Determine the (x, y) coordinate at the center of the cell enclosing the given text.  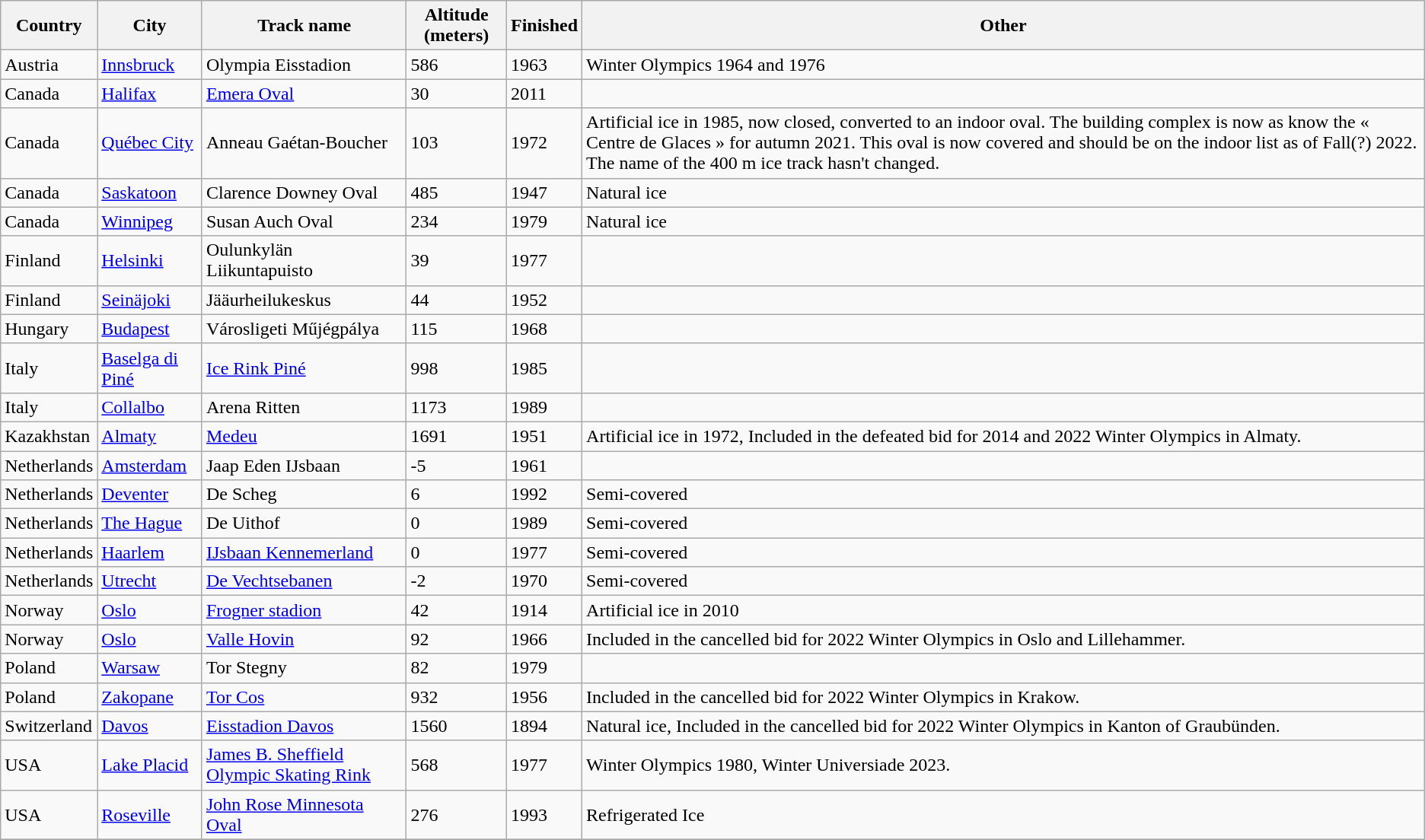
115 (457, 329)
Seinäjoki (150, 300)
586 (457, 65)
1992 (544, 495)
Budapest (150, 329)
Utrecht (150, 581)
Kazakhstan (49, 436)
Zakopane (150, 697)
Haarlem (150, 552)
Other (1003, 26)
Included in the cancelled bid for 2022 Winter Olympics in Krakow. (1003, 697)
Warsaw (150, 668)
Jaap Eden IJsbaan (304, 465)
James B. Sheffield Olympic Skating Rink (304, 765)
Halifax (150, 94)
Tor Cos (304, 697)
2011 (544, 94)
44 (457, 300)
Artificial ice in 2010 (1003, 610)
Winnipeg (150, 221)
John Rose Minnesota Oval (304, 814)
Clarence Downey Oval (304, 192)
Winter Olympics 1964 and 1976 (1003, 65)
Included in the cancelled bid for 2022 Winter Olympics in Oslo and Lillehammer. (1003, 639)
City (150, 26)
39 (457, 260)
Jääurheilukeskus (304, 300)
Track name (304, 26)
De Scheg (304, 495)
1972 (544, 143)
1951 (544, 436)
6 (457, 495)
Country (49, 26)
Hungary (49, 329)
Davos (150, 726)
Városligeti Műjégpálya (304, 329)
Switzerland (49, 726)
Medeu (304, 436)
932 (457, 697)
Olympia Eisstadion (304, 65)
Altitude (meters) (457, 26)
1691 (457, 436)
103 (457, 143)
1970 (544, 581)
Eisstadion Davos (304, 726)
Finished (544, 26)
Innsbruck (150, 65)
82 (457, 668)
Natural ice, Included in the cancelled bid for 2022 Winter Olympics in Kanton of Graubünden. (1003, 726)
92 (457, 639)
485 (457, 192)
1993 (544, 814)
De Uithof (304, 523)
Lake Placid (150, 765)
1952 (544, 300)
Winter Olympics 1980, Winter Universiade 2023. (1003, 765)
-5 (457, 465)
1173 (457, 407)
Tor Stegny (304, 668)
Collalbo (150, 407)
De Vechtsebanen (304, 581)
1914 (544, 610)
1968 (544, 329)
Helsinki (150, 260)
Refrigerated Ice (1003, 814)
Anneau Gaétan-Boucher (304, 143)
1985 (544, 368)
Roseville (150, 814)
234 (457, 221)
Saskatoon (150, 192)
Deventer (150, 495)
IJsbaan Kennemerland (304, 552)
568 (457, 765)
1963 (544, 65)
Emera Oval (304, 94)
998 (457, 368)
1966 (544, 639)
Valle Hovin (304, 639)
Arena Ritten (304, 407)
30 (457, 94)
Baselga di Piné (150, 368)
Amsterdam (150, 465)
1956 (544, 697)
-2 (457, 581)
Artificial ice in 1972, Included in the defeated bid for 2014 and 2022 Winter Olympics in Almaty. (1003, 436)
42 (457, 610)
1947 (544, 192)
Québec City (150, 143)
Oulunkylän Liikuntapuisto (304, 260)
1560 (457, 726)
1961 (544, 465)
1894 (544, 726)
Frogner stadion (304, 610)
The Hague (150, 523)
Ice Rink Piné (304, 368)
Almaty (150, 436)
Austria (49, 65)
Susan Auch Oval (304, 221)
276 (457, 814)
